Return (X, Y) of the center of cell containing provided text 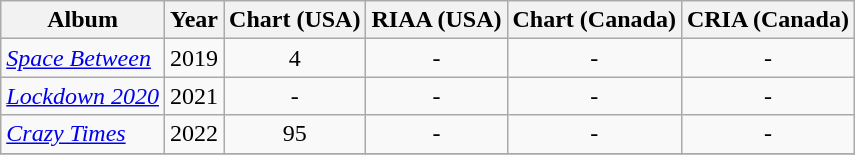
Space Between (83, 58)
RIAA (USA) (436, 20)
Crazy Times (83, 134)
Year (194, 20)
2022 (194, 134)
95 (295, 134)
Album (83, 20)
Chart (USA) (295, 20)
2021 (194, 96)
Lockdown 2020 (83, 96)
CRIA (Canada) (768, 20)
4 (295, 58)
2019 (194, 58)
Chart (Canada) (594, 20)
